Locate the cell with the specified text and output its [X, Y] center coordinate. 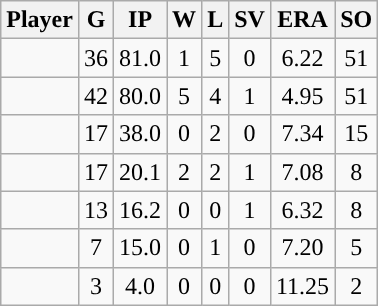
4.0 [140, 286]
15 [356, 134]
L [216, 20]
15.0 [140, 248]
7.20 [302, 248]
13 [96, 210]
IP [140, 20]
7.08 [302, 172]
Player [40, 20]
7 [96, 248]
3 [96, 286]
81.0 [140, 58]
SV [250, 20]
42 [96, 96]
6.22 [302, 58]
36 [96, 58]
SO [356, 20]
38.0 [140, 134]
W [184, 20]
G [96, 20]
20.1 [140, 172]
11.25 [302, 286]
ERA [302, 20]
80.0 [140, 96]
6.32 [302, 210]
4 [216, 96]
16.2 [140, 210]
7.34 [302, 134]
4.95 [302, 96]
